Output the (X, Y) coordinate of the center of the cell containing the given text.  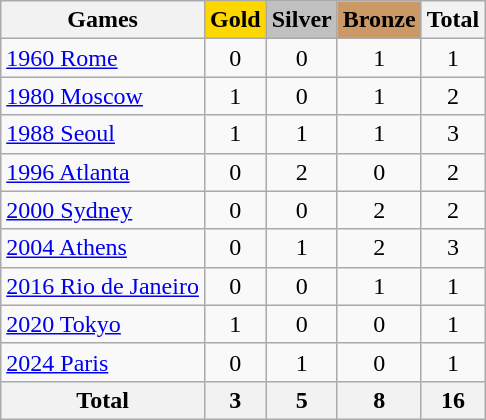
1996 Atlanta (103, 172)
2024 Paris (103, 362)
1988 Seoul (103, 134)
5 (302, 400)
Games (103, 20)
8 (379, 400)
1980 Moscow (103, 96)
Silver (302, 20)
16 (453, 400)
Gold (235, 20)
Bronze (379, 20)
1960 Rome (103, 58)
2020 Tokyo (103, 324)
2000 Sydney (103, 210)
2004 Athens (103, 248)
2016 Rio de Janeiro (103, 286)
